Return the (X, Y) coordinate for the center point of the cell that contains the specified text.  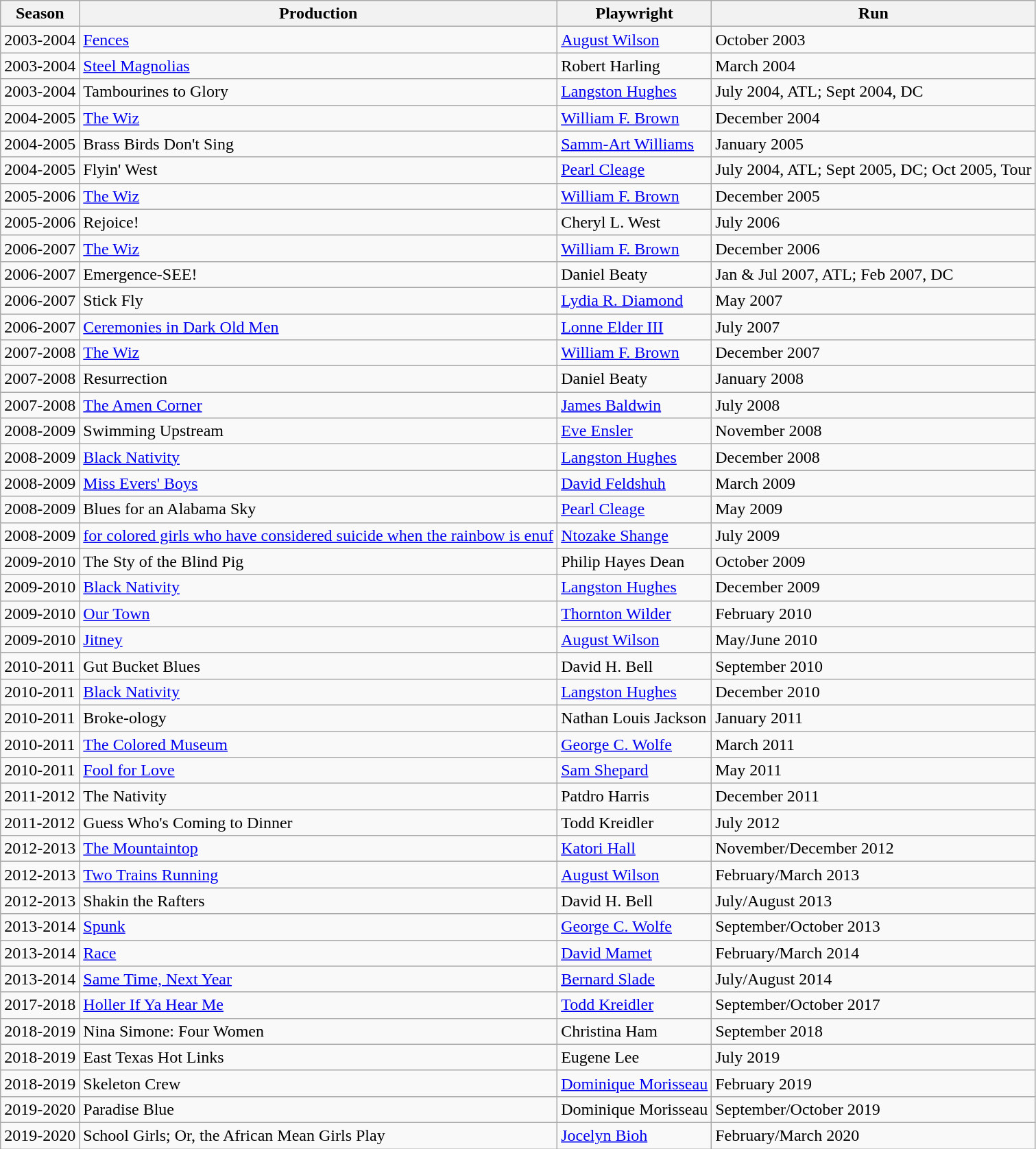
Christina Ham (635, 1031)
February/March 2014 (874, 953)
May/June 2010 (874, 640)
December 2004 (874, 118)
Thornton Wilder (635, 614)
David Mamet (635, 953)
East Texas Hot Links (318, 1057)
July 2008 (874, 405)
July 2006 (874, 222)
Ntozake Shange (635, 535)
February/March 2020 (874, 1135)
Gut Bucket Blues (318, 666)
Same Time, Next Year (318, 979)
January 2011 (874, 718)
The Mountaintop (318, 849)
July 2004, ATL; Sept 2005, DC; Oct 2005, Tour (874, 170)
July 2004, ATL; Sept 2004, DC (874, 92)
December 2010 (874, 692)
Guess Who's Coming to Dinner (318, 823)
Swimming Upstream (318, 431)
Patdro Harris (635, 797)
January 2005 (874, 144)
The Sty of the Blind Pig (318, 561)
Philip Hayes Dean (635, 561)
Skeleton Crew (318, 1083)
September 2010 (874, 666)
July 2009 (874, 535)
October 2003 (874, 40)
Sam Shepard (635, 771)
July 2019 (874, 1057)
Brass Birds Don't Sing (318, 144)
December 2009 (874, 588)
Nina Simone: Four Women (318, 1031)
Nathan Louis Jackson (635, 718)
David Feldshuh (635, 483)
Two Trains Running (318, 875)
Bernard Slade (635, 979)
July 2007 (874, 327)
Jan & Jul 2007, ATL; Feb 2007, DC (874, 274)
Cheryl L. West (635, 222)
The Nativity (318, 797)
May 2007 (874, 300)
School Girls; Or, the African Mean Girls Play (318, 1135)
Lydia R. Diamond (635, 300)
Jitney (318, 640)
The Colored Museum (318, 744)
Steel Magnolias (318, 66)
December 2005 (874, 196)
November/December 2012 (874, 849)
Robert Harling (635, 66)
Our Town (318, 614)
Fool for Love (318, 771)
for colored girls who have considered suicide when the rainbow is enuf (318, 535)
Emergence-SEE! (318, 274)
Tambourines to Glory (318, 92)
Shakin the Rafters (318, 901)
September 2018 (874, 1031)
March 2011 (874, 744)
Ceremonies in Dark Old Men (318, 327)
Eugene Lee (635, 1057)
Katori Hall (635, 849)
October 2009 (874, 561)
Rejoice! (318, 222)
Holler If Ya Hear Me (318, 1005)
Resurrection (318, 379)
Spunk (318, 927)
September/October 2019 (874, 1109)
July/August 2013 (874, 901)
February/March 2013 (874, 875)
November 2008 (874, 431)
Lonne Elder III (635, 327)
Run (874, 14)
January 2008 (874, 379)
Stick Fly (318, 300)
Paradise Blue (318, 1109)
September/October 2017 (874, 1005)
Miss Evers' Boys (318, 483)
Blues for an Alabama Sky (318, 509)
Jocelyn Bioh (635, 1135)
September/October 2013 (874, 927)
Broke-ology (318, 718)
Flyin' West (318, 170)
March 2004 (874, 66)
James Baldwin (635, 405)
December 2006 (874, 248)
Season (40, 14)
May 2011 (874, 771)
December 2008 (874, 457)
The Amen Corner (318, 405)
Production (318, 14)
December 2011 (874, 797)
July 2012 (874, 823)
December 2007 (874, 353)
2017-2018 (40, 1005)
Race (318, 953)
Eve Ensler (635, 431)
July/August 2014 (874, 979)
Samm-Art Williams (635, 144)
May 2009 (874, 509)
February 2019 (874, 1083)
February 2010 (874, 614)
Fences (318, 40)
March 2009 (874, 483)
Playwright (635, 14)
